Find where the given text appears and provide that cell's center as (x, y) coordinate. 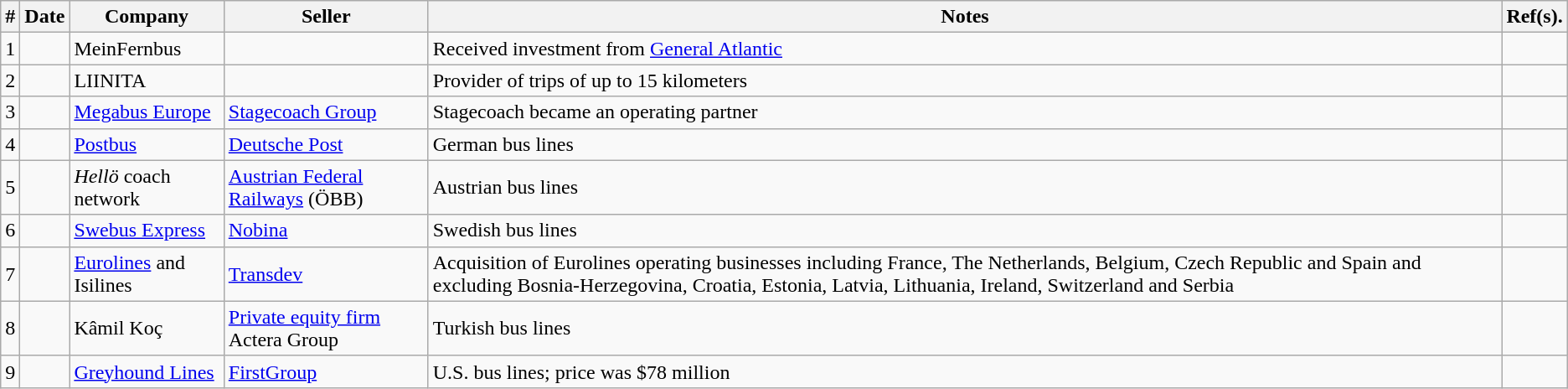
Greyhound Lines (147, 371)
Ref(s). (1534, 17)
Private equity firm Actera Group (326, 329)
# (10, 17)
Company (147, 17)
Seller (326, 17)
3 (10, 112)
Austrian Federal Railways (ÖBB) (326, 188)
Swedish bus lines (965, 231)
Nobina (326, 231)
Date (45, 17)
Eurolines and Isilines (147, 273)
Deutsche Post (326, 144)
Provider of trips of up to 15 kilometers (965, 80)
German bus lines (965, 144)
Hellö coach network (147, 188)
6 (10, 231)
Swebus Express (147, 231)
8 (10, 329)
Stagecoach Group (326, 112)
9 (10, 371)
FirstGroup (326, 371)
Austrian bus lines (965, 188)
LIINITA (147, 80)
4 (10, 144)
2 (10, 80)
Postbus (147, 144)
Stagecoach became an operating partner (965, 112)
Notes (965, 17)
Transdev (326, 273)
Turkish bus lines (965, 329)
Received investment from General Atlantic (965, 49)
Megabus Europe (147, 112)
1 (10, 49)
U.S. bus lines; price was $78 million (965, 371)
MeinFernbus (147, 49)
7 (10, 273)
Kâmil Koç (147, 329)
5 (10, 188)
